Pinpoint the cell where the given text exists, returning its [x, y] midpoint coordinate. 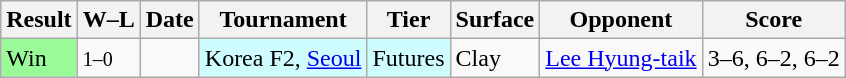
Korea F2, Seoul [283, 58]
Clay [495, 58]
Opponent [621, 20]
Lee Hyung-taik [621, 58]
Score [774, 20]
Win [39, 58]
1–0 [108, 58]
Tier [408, 20]
Surface [495, 20]
Futures [408, 58]
Tournament [283, 20]
Date [170, 20]
W–L [108, 20]
3–6, 6–2, 6–2 [774, 58]
Result [39, 20]
